Output the [x, y] coordinate of the center of the cell containing the given text.  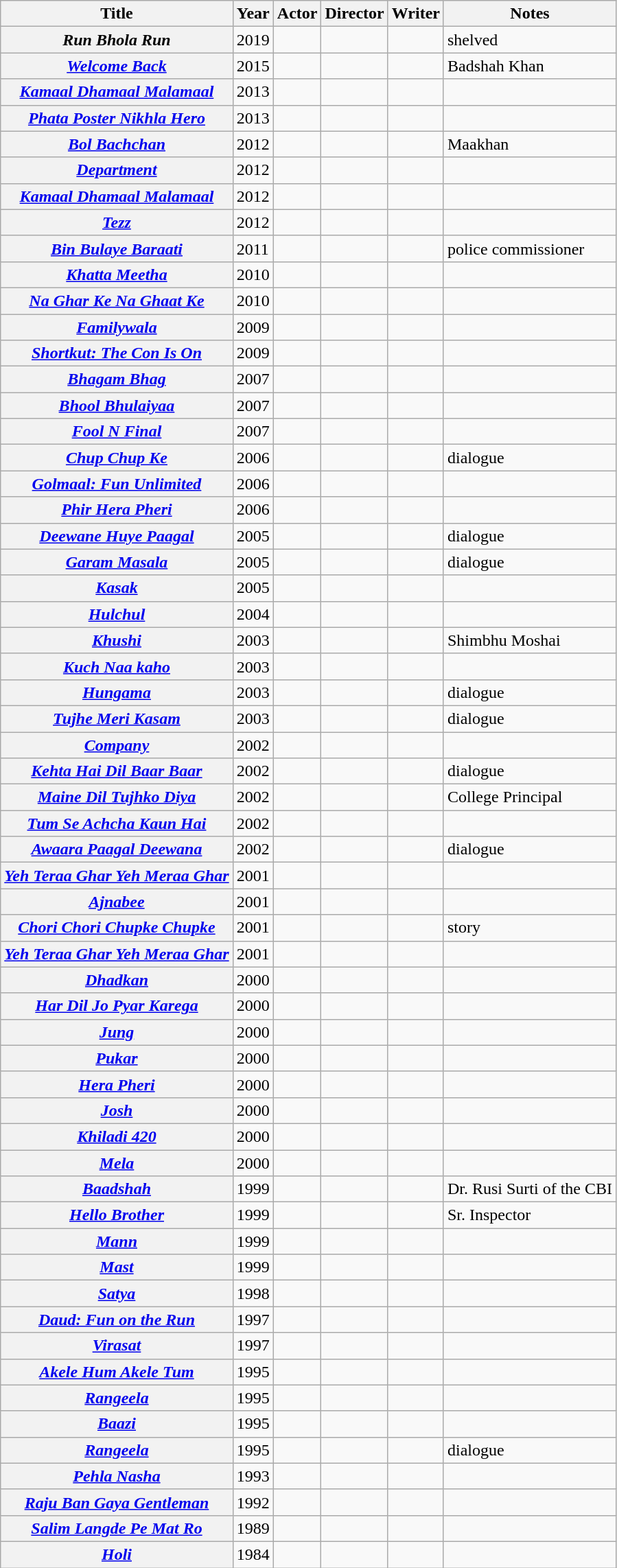
Pehla Nasha [117, 1476]
2019 [253, 40]
Welcome Back [117, 66]
Na Ghar Ke Na Ghaat Ke [117, 301]
Awaara Paagal Deewana [117, 850]
2004 [253, 614]
Title [117, 14]
Kasak [117, 588]
Run Bhola Run [117, 40]
Company [117, 745]
Shortkut: The Con Is On [117, 353]
Fool N Final [117, 432]
Josh [117, 1110]
Tujhe Meri Kasam [117, 718]
Tezz [117, 222]
Ajnabee [117, 902]
Phata Poster Nikhla Hero [117, 118]
Deewane Huye Paagal [117, 536]
Tum Se Achcha Kaun Hai [117, 823]
shelved [530, 40]
Writer [416, 14]
Mann [117, 1241]
police commissioner [530, 248]
Bol Bachchan [117, 144]
Khatta Meetha [117, 274]
Maine Dil Tujhko Diya [117, 797]
Mela [117, 1163]
Mast [117, 1267]
2011 [253, 248]
Khushi [117, 640]
Satya [117, 1294]
Hello Brother [117, 1215]
Chup Chup Ke [117, 458]
Kuch Naa kaho [117, 666]
Baazi [117, 1424]
Sr. Inspector [530, 1215]
Department [117, 170]
Golmaal: Fun Unlimited [117, 484]
Familywala [117, 327]
2015 [253, 66]
Garam Masala [117, 562]
Director [354, 14]
1984 [253, 1554]
Jung [117, 1032]
Holi [117, 1554]
Phir Hera Pheri [117, 510]
1989 [253, 1528]
Year [253, 14]
Virasat [117, 1346]
Hulchul [117, 614]
Hera Pheri [117, 1084]
Chori Chori Chupke Chupke [117, 928]
Pukar [117, 1058]
College Principal [530, 797]
Hungama [117, 692]
Maakhan [530, 144]
Badshah Khan [530, 66]
Akele Hum Akele Tum [117, 1372]
Kehta Hai Dil Baar Baar [117, 771]
Dhadkan [117, 980]
Daud: Fun on the Run [117, 1320]
Bin Bulaye Baraati [117, 248]
1998 [253, 1294]
Baadshah [117, 1189]
story [530, 928]
Har Dil Jo Pyar Karega [117, 1006]
Actor [297, 14]
Raju Ban Gaya Gentleman [117, 1502]
1993 [253, 1476]
Shimbhu Moshai [530, 640]
Khiladi 420 [117, 1136]
Bhool Bhulaiyaa [117, 406]
Dr. Rusi Surti of the CBI [530, 1189]
Bhagam Bhag [117, 379]
Notes [530, 14]
1992 [253, 1502]
Salim Langde Pe Mat Ro [117, 1528]
